From the cell containing the given text, extract its center point as (x, y) coordinate. 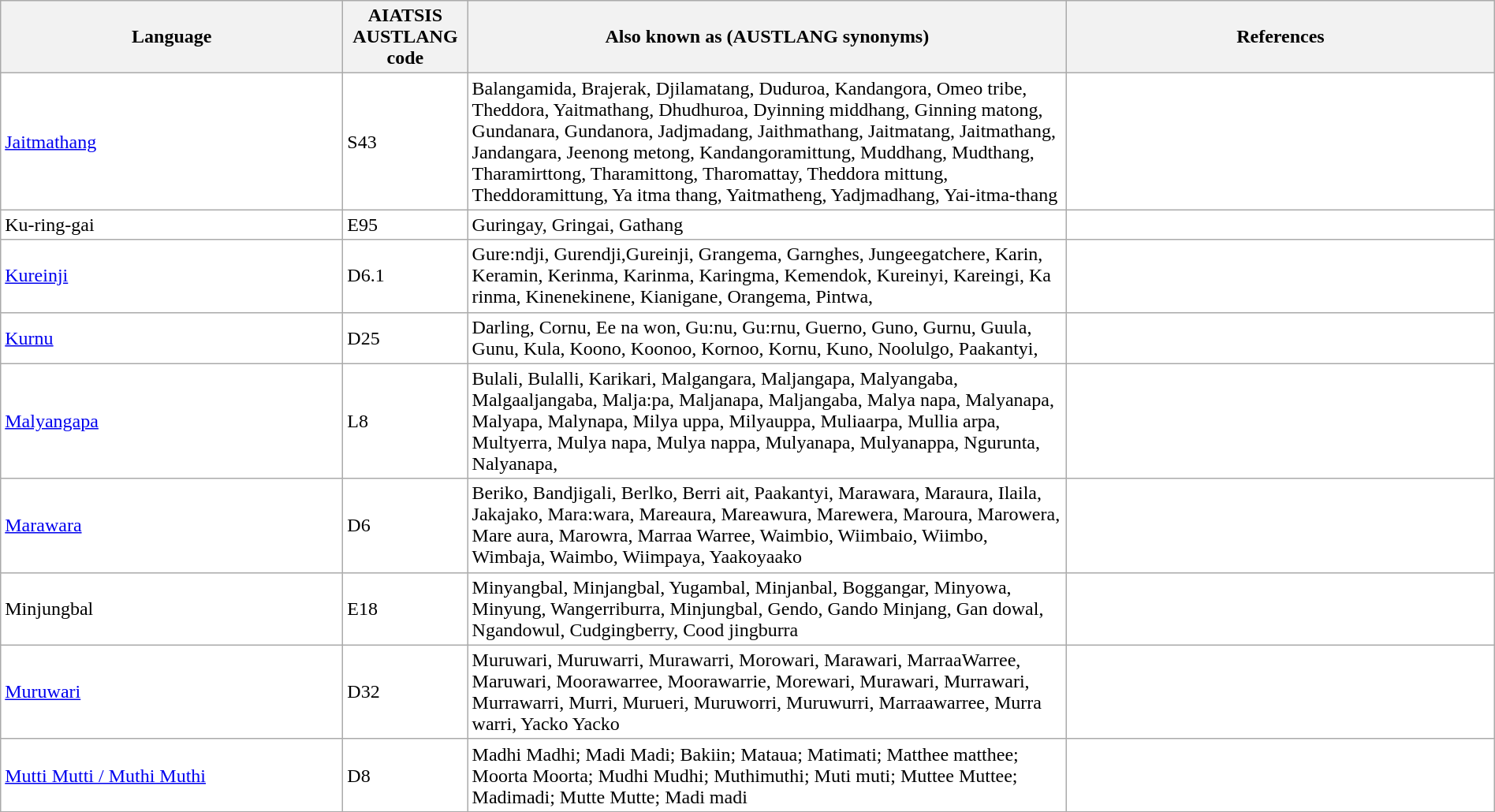
S43 (405, 142)
L8 (405, 421)
Darling, Cornu, Ee na won, Gu:nu, Gu:rnu, Guerno, Guno, Gurnu, Guula, Gunu, Kula, Koono, Koonoo, Kornoo, Kornu, Kuno, Noolulgo, Paakantyi, (767, 337)
Minjungbal (172, 609)
Mutti Mutti / Muthi Muthi (172, 775)
Guringay, Gringai, Gathang (767, 225)
D6 (405, 525)
D6.1 (405, 276)
Language (172, 37)
AIATSIS AUSTLANG code (405, 37)
Jaitmathang (172, 142)
Kurnu (172, 337)
Also known as (AUSTLANG synonyms) (767, 37)
E95 (405, 225)
D32 (405, 692)
Marawara (172, 525)
D8 (405, 775)
References (1281, 37)
E18 (405, 609)
Ku-ring-gai (172, 225)
Malyangapa (172, 421)
Kureinji (172, 276)
D25 (405, 337)
Muruwari (172, 692)
